Locate the cell with the specified text and output its [x, y] center coordinate. 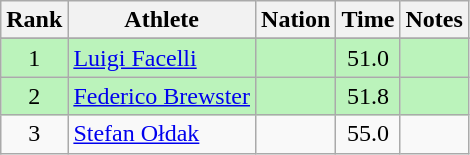
Time [368, 20]
Nation [296, 20]
Stefan Ołdak [162, 134]
Federico Brewster [162, 96]
1 [34, 58]
Notes [434, 20]
3 [34, 134]
Athlete [162, 20]
51.8 [368, 96]
51.0 [368, 58]
2 [34, 96]
Luigi Facelli [162, 58]
Rank [34, 20]
55.0 [368, 134]
